Capture the cell that displays the provided text and extract its [x, y] central coordinate. 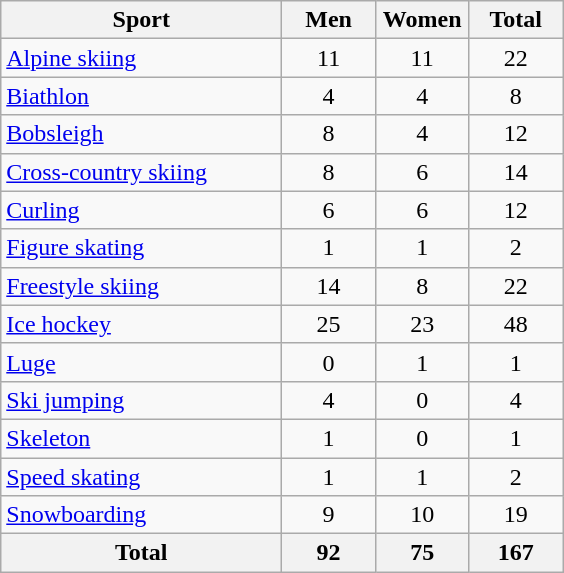
Men [329, 20]
Ice hockey [142, 324]
92 [329, 553]
Freestyle skiing [142, 286]
19 [516, 515]
Speed skating [142, 477]
Luge [142, 362]
48 [516, 324]
25 [329, 324]
Cross-country skiing [142, 172]
167 [516, 553]
Ski jumping [142, 400]
Snowboarding [142, 515]
9 [329, 515]
Sport [142, 20]
10 [422, 515]
Skeleton [142, 438]
Women [422, 20]
23 [422, 324]
Curling [142, 210]
75 [422, 553]
Alpine skiing [142, 58]
Figure skating [142, 248]
Biathlon [142, 96]
Bobsleigh [142, 134]
